Scan for the cell matching the given text and deliver its (X, Y) coordinate at center. 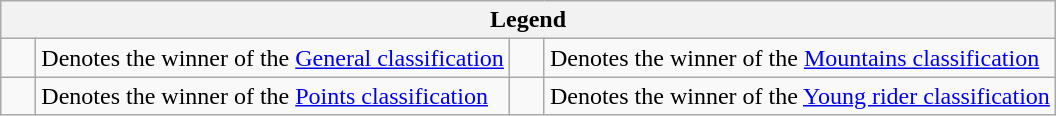
Legend (528, 20)
Denotes the winner of the Mountains classification (800, 58)
Denotes the winner of the Young rider classification (800, 96)
Denotes the winner of the Points classification (273, 96)
Denotes the winner of the General classification (273, 58)
